Return the (X, Y) coordinate for the center point of the cell that contains the specified text.  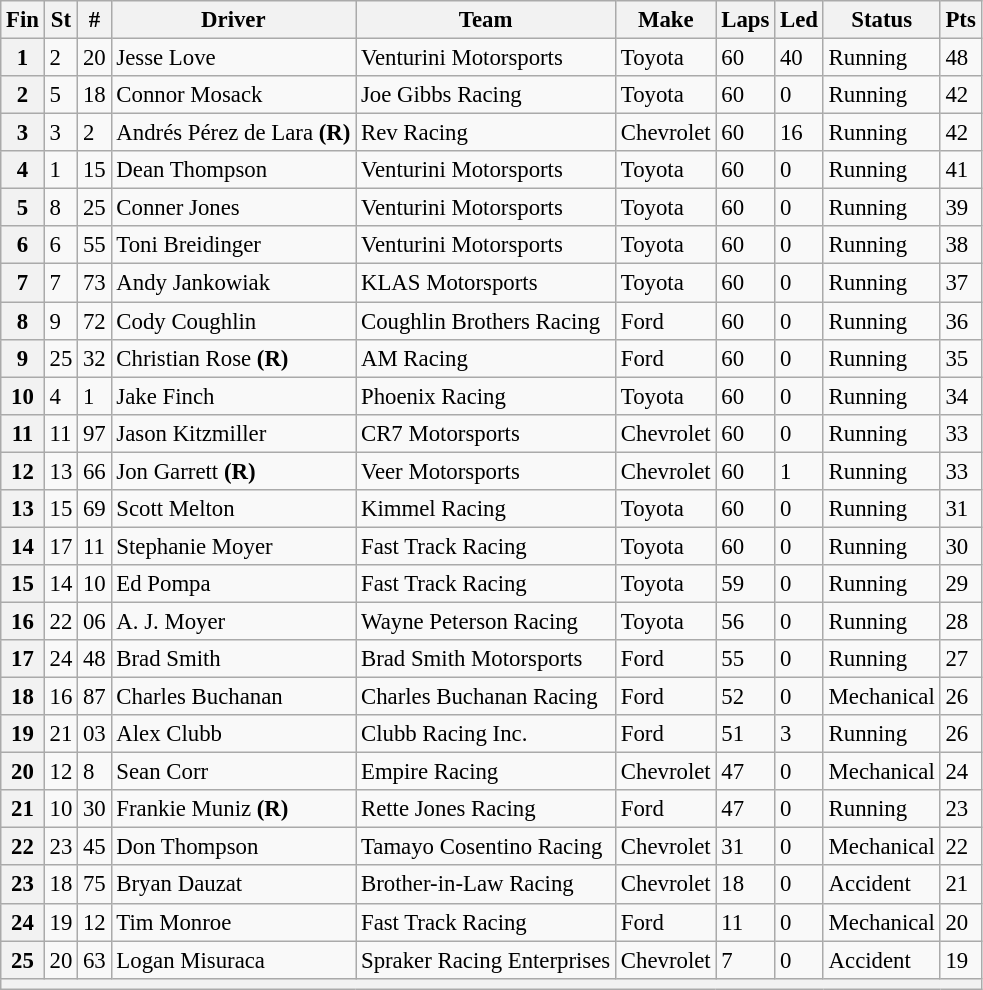
75 (94, 885)
Charles Buchanan (234, 697)
Frankie Muniz (R) (234, 809)
A. J. Moyer (234, 621)
KLAS Motorsports (486, 283)
Sean Corr (234, 772)
Veer Motorsports (486, 471)
Spraker Racing Enterprises (486, 960)
59 (746, 584)
38 (960, 245)
97 (94, 433)
63 (94, 960)
45 (94, 847)
CR7 Motorsports (486, 433)
66 (94, 471)
Jason Kitzmiller (234, 433)
27 (960, 659)
Jon Garrett (R) (234, 471)
Brad Smith (234, 659)
29 (960, 584)
36 (960, 321)
51 (746, 734)
39 (960, 208)
Wayne Peterson Racing (486, 621)
Pts (960, 20)
Led (800, 20)
Connor Mosack (234, 95)
Status (882, 20)
Andrés Pérez de Lara (R) (234, 133)
87 (94, 697)
Rette Jones Racing (486, 809)
Phoenix Racing (486, 396)
Bryan Dauzat (234, 885)
Scott Melton (234, 509)
Brother-in-Law Racing (486, 885)
Don Thompson (234, 847)
52 (746, 697)
Jesse Love (234, 58)
Charles Buchanan Racing (486, 697)
Stephanie Moyer (234, 546)
Conner Jones (234, 208)
34 (960, 396)
Cody Coughlin (234, 321)
06 (94, 621)
# (94, 20)
Joe Gibbs Racing (486, 95)
Laps (746, 20)
Dean Thompson (234, 170)
Team (486, 20)
Coughlin Brothers Racing (486, 321)
73 (94, 283)
69 (94, 509)
Logan Misuraca (234, 960)
Ed Pompa (234, 584)
Toni Breidinger (234, 245)
40 (800, 58)
AM Racing (486, 358)
28 (960, 621)
Andy Jankowiak (234, 283)
Make (666, 20)
Brad Smith Motorsports (486, 659)
Jake Finch (234, 396)
Fin (23, 20)
Christian Rose (R) (234, 358)
32 (94, 358)
Kimmel Racing (486, 509)
Tamayo Cosentino Racing (486, 847)
56 (746, 621)
41 (960, 170)
Tim Monroe (234, 922)
Empire Racing (486, 772)
03 (94, 734)
Clubb Racing Inc. (486, 734)
35 (960, 358)
72 (94, 321)
Alex Clubb (234, 734)
St (60, 20)
37 (960, 283)
Driver (234, 20)
Rev Racing (486, 133)
